Pinpoint the cell where the given text exists, returning its (X, Y) midpoint coordinate. 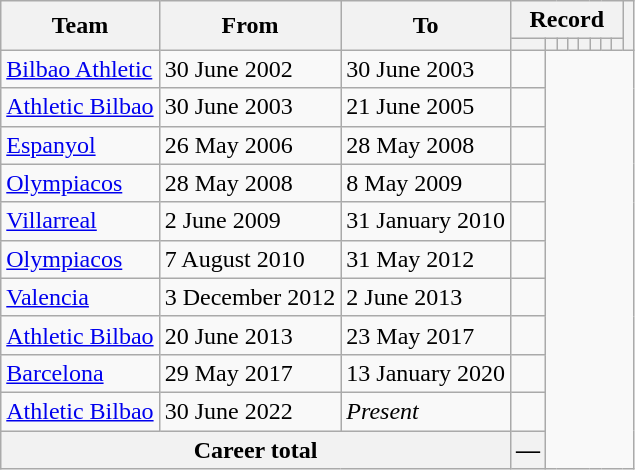
— (528, 449)
31 January 2010 (426, 221)
31 May 2012 (426, 259)
Barcelona (80, 373)
7 August 2010 (250, 259)
3 December 2012 (250, 297)
23 May 2017 (426, 335)
2 June 2009 (250, 221)
29 May 2017 (250, 373)
Team (80, 26)
21 June 2005 (426, 107)
Bilbao Athletic (80, 69)
Present (426, 411)
Career total (256, 449)
Valencia (80, 297)
30 June 2002 (250, 69)
Villarreal (80, 221)
To (426, 26)
Record (566, 20)
2 June 2013 (426, 297)
8 May 2009 (426, 183)
20 June 2013 (250, 335)
26 May 2006 (250, 145)
13 January 2020 (426, 373)
Espanyol (80, 145)
From (250, 26)
30 June 2022 (250, 411)
